Pinpoint the cell where the given text exists, returning its [X, Y] midpoint coordinate. 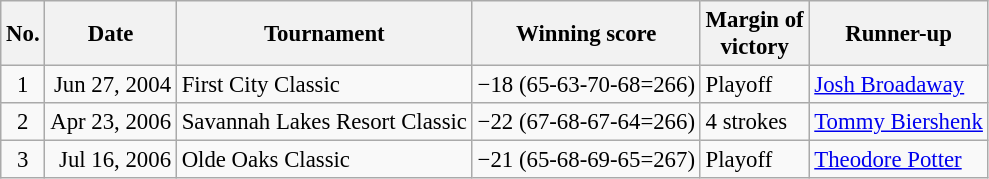
−22 (67-68-67-64=266) [586, 122]
Josh Broadaway [898, 85]
Winning score [586, 34]
2 [23, 122]
Theodore Potter [898, 160]
1 [23, 85]
First City Classic [324, 85]
Olde Oaks Classic [324, 160]
Runner-up [898, 34]
Jun 27, 2004 [110, 85]
No. [23, 34]
Tournament [324, 34]
−21 (65-68-69-65=267) [586, 160]
Savannah Lakes Resort Classic [324, 122]
3 [23, 160]
−18 (65-63-70-68=266) [586, 85]
Jul 16, 2006 [110, 160]
Margin ofvictory [754, 34]
Apr 23, 2006 [110, 122]
4 strokes [754, 122]
Date [110, 34]
Tommy Biershenk [898, 122]
